Find where the given text appears and provide that cell's center as [X, Y] coordinate. 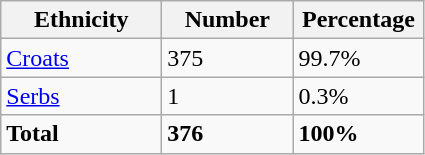
100% [358, 134]
Serbs [82, 96]
375 [228, 58]
Number [228, 20]
Percentage [358, 20]
376 [228, 134]
99.7% [358, 58]
Croats [82, 58]
Total [82, 134]
0.3% [358, 96]
Ethnicity [82, 20]
1 [228, 96]
